Scan for the cell matching the given text and deliver its (x, y) coordinate at center. 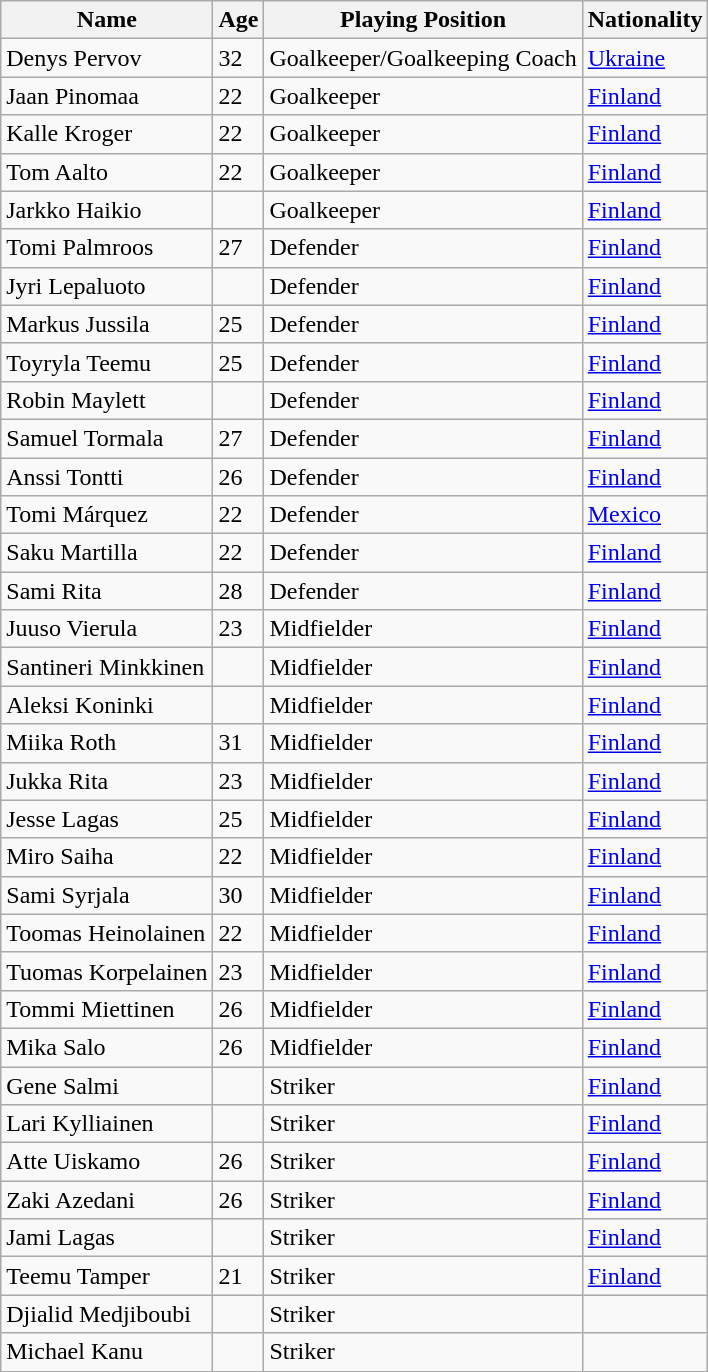
Djialid Medjiboubi (107, 1314)
Sami Syrjala (107, 895)
Michael Kanu (107, 1352)
Name (107, 20)
Atte Uiskamo (107, 1162)
Ukraine (645, 58)
Tomi Palmroos (107, 248)
Miro Saiha (107, 857)
Aleksi Koninki (107, 705)
Age (238, 20)
Goalkeeper/Goalkeeping Coach (423, 58)
Jarkko Haikio (107, 210)
Toomas Heinolainen (107, 933)
31 (238, 743)
Miika Roth (107, 743)
Nationality (645, 20)
Tuomas Korpelainen (107, 971)
Markus Jussila (107, 324)
Anssi Tontti (107, 477)
Jaan Pinomaa (107, 96)
Playing Position (423, 20)
Denys Pervov (107, 58)
Sami Rita (107, 591)
Tommi Miettinen (107, 1009)
Santineri Minkkinen (107, 667)
Mika Salo (107, 1047)
30 (238, 895)
Kalle Kroger (107, 134)
Mexico (645, 515)
32 (238, 58)
Jyri Lepaluoto (107, 286)
Samuel Tormala (107, 438)
Toyryla Teemu (107, 362)
Jukka Rita (107, 781)
Jesse Lagas (107, 819)
Gene Salmi (107, 1085)
Tom Aalto (107, 172)
Lari Kylliainen (107, 1124)
Robin Maylett (107, 400)
28 (238, 591)
Jami Lagas (107, 1238)
Zaki Azedani (107, 1200)
Juuso Vierula (107, 629)
21 (238, 1276)
Tomi Márquez (107, 515)
Teemu Tamper (107, 1276)
Saku Martilla (107, 553)
